Determine the (x, y) coordinate at the center of the cell enclosing the given text.  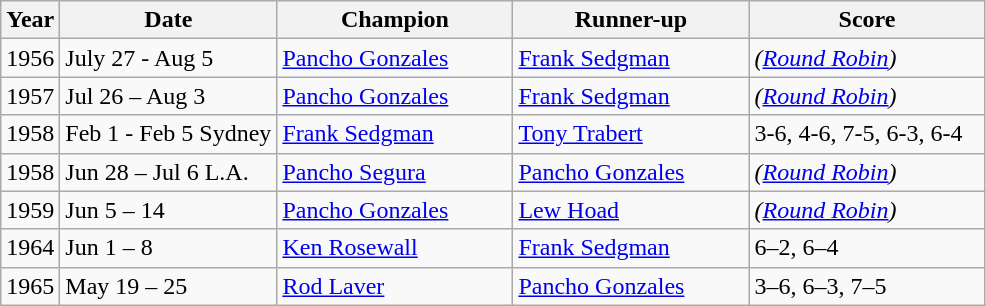
Lew Hoad (631, 210)
Year (30, 20)
Jun 28 – Jul 6 L.A. (168, 172)
Runner-up (631, 20)
1959 (30, 210)
3-6, 4-6, 7-5, 6-3, 6-4 (867, 134)
Pancho Segura (395, 172)
Rod Laver (395, 286)
Jul 26 – Aug 3 (168, 96)
6–2, 6–4 (867, 248)
1956 (30, 58)
Champion (395, 20)
Ken Rosewall (395, 248)
Tony Trabert (631, 134)
Date (168, 20)
Jun 1 – 8 (168, 248)
1957 (30, 96)
1964 (30, 248)
1965 (30, 286)
July 27 - Aug 5 (168, 58)
Jun 5 – 14 (168, 210)
Feb 1 - Feb 5 Sydney (168, 134)
3–6, 6–3, 7–5 (867, 286)
Score (867, 20)
May 19 – 25 (168, 286)
